Provide the [x, y] coordinate of the cell's center where the given text is located.  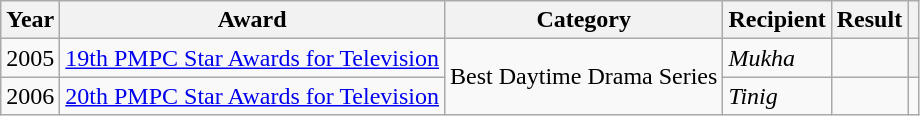
Year [30, 20]
Best Daytime Drama Series [584, 77]
Category [584, 20]
Tinig [777, 96]
Mukha [777, 58]
Result [869, 20]
2005 [30, 58]
19th PMPC Star Awards for Television [252, 58]
Award [252, 20]
2006 [30, 96]
20th PMPC Star Awards for Television [252, 96]
Recipient [777, 20]
